Return the (x, y) coordinate for the center point of the cell that contains the specified text.  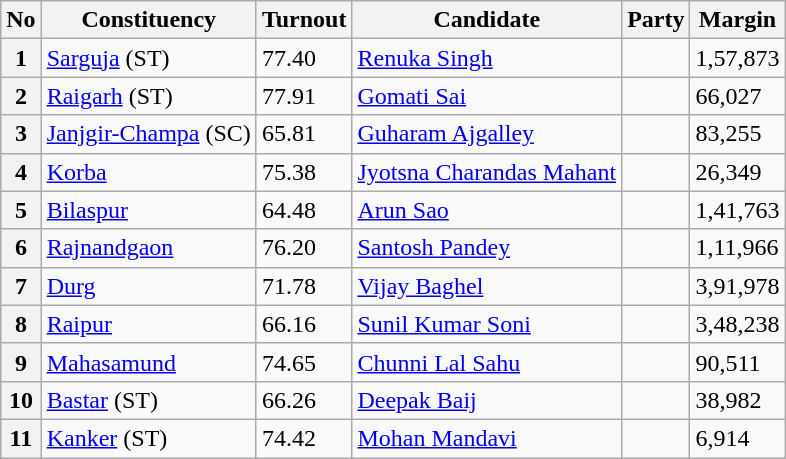
Party (656, 20)
64.48 (304, 210)
65.81 (304, 134)
Sarguja (ST) (148, 58)
Vijay Baghel (487, 286)
Deepak Baij (487, 400)
Gomati Sai (487, 96)
9 (21, 362)
38,982 (738, 400)
77.40 (304, 58)
6,914 (738, 438)
Durg (148, 286)
10 (21, 400)
Raigarh (ST) (148, 96)
75.38 (304, 172)
66.26 (304, 400)
Korba (148, 172)
Chunni Lal Sahu (487, 362)
6 (21, 248)
66,027 (738, 96)
3 (21, 134)
No (21, 20)
76.20 (304, 248)
Jyotsna Charandas Mahant (487, 172)
Constituency (148, 20)
Mohan Mandavi (487, 438)
90,511 (738, 362)
Sunil Kumar Soni (487, 324)
2 (21, 96)
4 (21, 172)
3,48,238 (738, 324)
Turnout (304, 20)
Arun Sao (487, 210)
Mahasamund (148, 362)
Renuka Singh (487, 58)
74.65 (304, 362)
Bastar (ST) (148, 400)
66.16 (304, 324)
1,11,966 (738, 248)
Rajnandgaon (148, 248)
Margin (738, 20)
Bilaspur (148, 210)
11 (21, 438)
Guharam Ajgalley (487, 134)
1,57,873 (738, 58)
Kanker (ST) (148, 438)
83,255 (738, 134)
71.78 (304, 286)
77.91 (304, 96)
1 (21, 58)
7 (21, 286)
5 (21, 210)
1,41,763 (738, 210)
3,91,978 (738, 286)
Raipur (148, 324)
Santosh Pandey (487, 248)
Candidate (487, 20)
74.42 (304, 438)
Janjgir-Champa (SC) (148, 134)
8 (21, 324)
26,349 (738, 172)
